Determine the (x, y) coordinate at the center of the cell enclosing the given text.  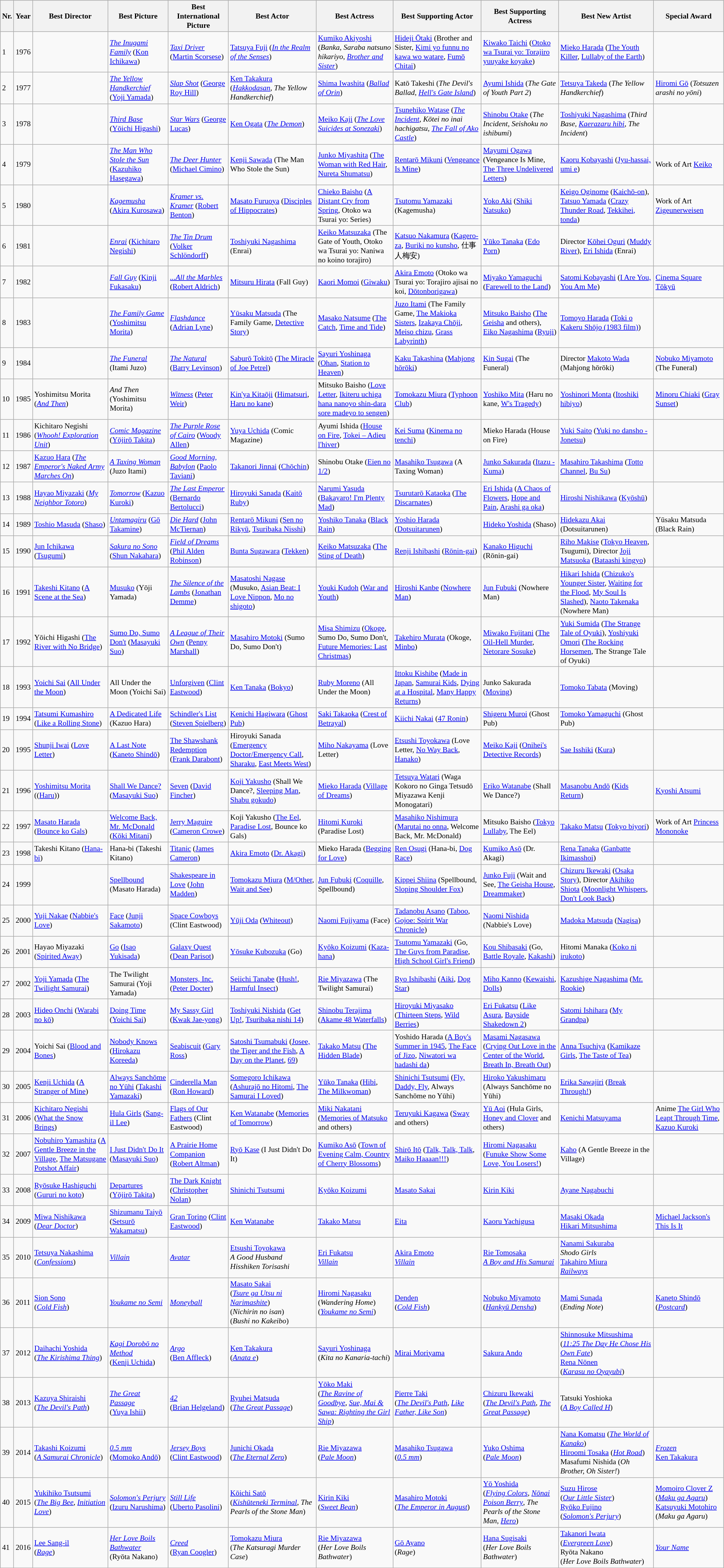
1978 (23, 124)
The Yellow Handkerchief (Yoji Yamada) (138, 88)
Ken Watanabe (272, 1221)
Yoji Yamada (The Twilight Samurai) (70, 983)
1979 (23, 164)
Villain (138, 1257)
Satomi Ishihara (My Grandpa) (606, 1015)
Enrai (Kichitaro Negishi) (138, 245)
Yū Aoi (Hula Girls, Honey and Clover and others) (520, 1118)
Creed(Ryan Coogler) (198, 1548)
18 (7, 687)
A Last Note (Kaneto Shindō) (138, 749)
Masahiro Motoki (The Emperor in August) (437, 1502)
38 (7, 1402)
1993 (23, 687)
Tatsuki Yoshioka (A Boy Called H) (606, 1402)
Hana-bi (Takeshi Kitano) (138, 853)
Masanobu Andō (Kids Return) (606, 790)
Shinobu Terajima (Akame 48 Waterfalls) (355, 1015)
Kyōko Koizumi (355, 1190)
Ryōsuke Hashiguchi (Gururi no koto) (70, 1190)
Mitsuko Baisho (Love Letter, Ikiteru uchiga hana nanoyo shin-dara sore madeyo to sengen) (355, 399)
Takeshi Kitano (Hana-bi) (70, 853)
1992 (23, 642)
Work of Art Keiko (689, 164)
Kou Shibasaki (Go, Battle Royale, Kakashi) (520, 952)
23 (7, 853)
1990 (23, 551)
The Silence of the Lambs (Jonathan Demme) (198, 592)
Naomi Nishida (Nabbie's Love) (520, 921)
Yūsaku Matsuda (Black Rain) (689, 525)
The Shawshank Redemption (Frank Darabont) (198, 749)
1984 (23, 363)
Kenji Uchida (A Stranger of Mine) (70, 1087)
Fall Guy (Kinji Fukasaku) (138, 282)
Kei Suma (Kinema no tenchi) (437, 435)
Misa Shimizu (Okoge, Sumo Do, Sumo Don't, Future Memories: Last Christmas) (355, 642)
Shima Iwashita (Ballad of Orin) (355, 88)
Tadanobu Asano (Taboo, Gojoe: Spirit War Chronicle) (437, 921)
Nana Komatsu (The World of Kanako) Hiroomi Tosaka (Hot Road) Masafumi Nishida (Oh Brother, Oh Sister!) (606, 1453)
Rena Tanaka (Ganbatte Ikimasshoi) (606, 853)
Chieko Baisho (A Distant Cry from Spring, Otoko wa Tsurai yo: Series) (355, 205)
Kagemusha (Akira Kurosawa) (138, 205)
17 (7, 642)
Ken Takakura (Hakkodasan, The Yellow Handkerchief) (272, 88)
Work of Art Zigeunerweisen (689, 205)
2002 (23, 983)
Takanori Iwata(Evergreen Love) Ryōta Nakano(Her Love Boils Bathwater) (606, 1548)
Shirō Itō (Talk, Talk, Talk, Maiko Haaaan!!!) (437, 1154)
Chizuru Ikewaki (Osaka Story), Director Akihiko Shiota (Moonlight Whispers, Don't Look Back) (606, 885)
14 (7, 525)
Takeshi Kitano (A Scene at the Sea) (70, 592)
Takanori Jinnai (Chōchin) (272, 466)
Tatsumi Kumashiro (Like a Rolling Stone) (70, 719)
1998 (23, 853)
Hana Sugisaki(Her Love Boils Bathwater) (520, 1548)
Youkame no Semi (138, 1303)
Masato Sakai (437, 1190)
Takako Matsu (355, 1221)
22 (7, 827)
Kirin Kiki (520, 1190)
Tomoko Yamaguchi (Ghost Pub) (606, 719)
Meiko Kaji (Onihei's Detective Records) (520, 749)
1981 (23, 245)
Renji Ishibashi (Rōnin-gai) (437, 551)
Tsurutarō Kataoka (The Discarnates) (437, 498)
0.5 mm(Momoko Andō) (138, 1453)
Mieko Harada (Begging for Love) (355, 853)
2014 (23, 1453)
Jersey Boys(Clint Eastwood) (198, 1453)
Nobody Knows (Hirokazu Koreeda) (138, 1050)
2 (7, 88)
Rie TomosakaA Boy and His Samurai (520, 1257)
Kaku Takashina (Mahjong hōrōki) (437, 363)
Koji Yakusho (Shall We Dance?, Sleeping Man, Shabu gokudo) (272, 790)
Kagi Dorobō no Method(Kenji Uchida) (138, 1352)
Meiko Kaji (The Love Suicides at Sonezaki) (355, 124)
Best Actor (272, 16)
Kenji Sawada (The Man Who Stole the Sun) (272, 164)
2000 (23, 921)
Hideko Yoshida (Shaso) (520, 525)
Ken Tanaka (Bokyo) (272, 687)
Katsuo Nakamura (Kagero-za, Buriki no kunsho, 仕事人梅安) (437, 245)
Hiroyuki Sanada (Kaitō Ruby) (272, 498)
Satomi Kobayashi (I Are You, You Am Me) (606, 282)
Tetsuya Watari (Waga Kokoro no Ginga Tetsudō Miyazawa Kenji Monogatari) (437, 790)
2006 (23, 1118)
The Deer Hunter (Michael Cimino) (198, 164)
Shall We Dance? (Masayuki Suo) (138, 790)
Jun Ichikawa (Tsugumi) (70, 551)
4 (7, 164)
The Funeral (Itami Juzo) (138, 363)
20 (7, 749)
Schindler's List (Steven Spielberg) (198, 719)
Masato Sakai(Tsure ga Utsu ni Narimashite)(Nichirin no isan)(Bushi no Kakeibo) (272, 1303)
Yuki Saito (Yuki no dansho - Jonetsu) (606, 435)
Kazushige Nagashima (Mr. Rookie) (606, 983)
1997 (23, 827)
Masaki OkadaHikari Mitsushima (606, 1221)
Eita (437, 1221)
Tomorrow (Kazuo Kuroki) (138, 498)
Hiroko Yakushimaru (Always Sanchōme no Yūhi) (520, 1087)
Kyoshi Atsumi (689, 790)
Nobuko Miyamoto(Hankyū Densha) (520, 1303)
Departures (Yōjirō Takita) (138, 1190)
Anna Tsuchiya (Kamikaze Girls, The Taste of Tea) (606, 1050)
2012 (23, 1352)
Masatoshi Nagase (Musuko, Asian Beat: I Love Nippon, Mo no shigoto) (272, 592)
25 (7, 921)
Best Supporting Actress (520, 16)
The Man Who Stole the Sun (Kazuhiko Hasegawa) (138, 164)
Nr. (7, 16)
Kippei Shiina (Spellbound, Sloping Shoulder Fox) (437, 885)
Hitomi Kuroki (Paradise Lost) (355, 827)
Tomokazu Miura (M/Other, Wait and See) (272, 885)
1986 (23, 435)
2001 (23, 952)
Seven (David Fincher) (198, 790)
Juzo Itami (The Family Game, The Makioka Sisters, Izakaya Chōji, Meiso chizu, Grass Labyrinth) (437, 323)
Eri FukatsuVillain (355, 1257)
Takako Matsu (Tokyo biyori) (606, 827)
Keiko Matsuzaka (The Gate of Youth, Otoko wa Tsurai yo: Naniwa no koino torajiro) (355, 245)
Sakura no Sono (Shun Nakahara) (138, 551)
Rie Miyazawa(Her Love Boils Bathwater) (355, 1548)
Sayuri Yoshinaga(Kita no Kanaria-tachi) (355, 1352)
Kumiko Asō (Town of Evening Calm, Country of Cherry Blossoms) (355, 1154)
Yūko Tanaka (Hibi, The Milkwoman) (355, 1087)
The Tin Drum (Volker Schlöndorff) (198, 245)
Yoshimitsu Morita ((Haru)) (70, 790)
Shigeru Muroi (Ghost Pub) (520, 719)
Kaneto Shindō(Postcard) (689, 1303)
Argo(Ben Affleck) (198, 1352)
The Inugami Family (Kon Ichikawa) (138, 52)
Comic Magazine (Yōjirō Takita) (138, 435)
My Sassy Girl (Kwak Jae-yong) (198, 1015)
35 (7, 1257)
Hayao Miyazaki (My Neighbor Totoro) (70, 498)
A League of Their Own (Penny Marshall) (198, 642)
Mirai Moriyama (437, 1352)
Satoshi Tsumabuki (Josee, the Tiger and the Fish, A Day on the Planet, 69) (272, 1050)
Hiromi Nagasaku(Wandering Home)(Youkame no Semi) (355, 1303)
Masato Harada (Bounce ko Gals) (70, 827)
Musuko (Yōji Yamada) (138, 592)
Kiichi Nakai (47 Ronin) (437, 719)
Yoshio Harada (Dotsuitarunen) (437, 525)
1995 (23, 749)
Face (Junji Sakamoto) (138, 921)
Madoka Matsuda (Nagisa) (606, 921)
Yuko Oshima (Pale Moon) (520, 1453)
Michael Jackson's This Is It (689, 1221)
Mayumi Ogawa (Vengeance Is Mine, The Three Undelivered Letters) (520, 164)
15 (7, 551)
Yō Yoshida (Flying Colors, Nōnai Poison Berry, The Pearls of the Stone Man, Hero) (520, 1502)
Third Base (Yōichi Higashi) (138, 124)
Director Makoto Wada (Mahjong hōrōki) (606, 363)
Ken Ogata (The Demon) (272, 124)
Toshiyuki Nishida (Get Up!, Tsuribaka nishi 14) (272, 1015)
Kaori Momoi (Giwaku) (355, 282)
Katō Takeshi (The Devil's Ballad, Hell's Gate Island) (437, 88)
Masahiro Motoki (Sumo Do, Sumo Don't) (272, 642)
Avatar (198, 1257)
1980 (23, 205)
Bunta Sugawara (Tekken) (272, 551)
Galaxy Quest (Dean Parisot) (198, 952)
Year (23, 16)
Kazuo Hara (The Emperor's Naked Army Marches On) (70, 466)
Ken Watanabe (Memories of Tomorrow) (272, 1118)
Solomon's Perjury(Izuru Narushima) (138, 1502)
41 (7, 1548)
Takashi Koizumi(A Samurai Chronicle) (70, 1453)
Ryō Kase (I Just Didn't Do It) (272, 1154)
Keiko Matsuzaka (The Sting of Death) (355, 551)
Naomi Fujiyama (Face) (355, 921)
A Dedicated Life (Kazuo Hara) (138, 719)
Junichi Okada(The Eternal Zero) (272, 1453)
Best Supporting Actor (437, 16)
Shakespeare in Love (John Madden) (198, 885)
Best International Picture (198, 16)
Rie Miyazawa (The Twilight Samurai) (355, 983)
Narumi Yasuda (Bakayaro! I'm Plenty Mad) (355, 498)
Akira Emoto (Otoko wa Tsurai yo: Torajiro ajisai no koi, Dōtonborigawa) (437, 282)
Shizumanu Taiyō (Setsurō Wakamatsu) (138, 1221)
The Family Game (Yoshimitsu Morita) (138, 323)
Hula Girls (Sang-il Lee) (138, 1118)
Daihachi Yoshida(The Kirishima Thing) (70, 1352)
Shinichi Tsutsumi (Fly, Daddy, Fly, Always Sanchōme no Yūhi) (437, 1087)
Junko Sakurada (Moving) (520, 687)
Masahiko Nishimura (Marutai no onna, Welcome Back, Mr. McDonald) (437, 827)
Hideo Onchi (Warabi no kō) (70, 1015)
Miho Kanno (Kewaishi, Dolls) (520, 983)
Suzu Hirose (Our Little Sister) Ryōko Fujino (Solomon's Perjury) (606, 1502)
Yoshimitsu Morita (And Then) (70, 399)
Kyōko Koizumi (Kaza-hana) (355, 952)
2007 (23, 1154)
Yuya Uchida (Comic Magazine) (272, 435)
Go (Isao Yukisada) (138, 952)
Riho Makise (Tokyo Heaven, Tsugumi), Director Joji Matsuoka (Bataashi kingyo) (606, 551)
6 (7, 245)
16 (7, 592)
9 (7, 363)
Kin Sugai (The Funeral) (520, 363)
42(Brian Helgeland) (198, 1402)
1 (7, 52)
Always Sanchōme no Yūhi (Takashi Yamazaki) (138, 1087)
1977 (23, 88)
Junko Sakurada (Itazu - Kuma) (520, 466)
Yūsaku Matsuda (The Family Game, Detective Story) (272, 323)
Shinnosuke Mitsushima(11:25 The Day He Chose His Own Fate)Rena Nōnen(Karasu no Oyayubi) (606, 1352)
Nanami SakurabaShodo GirlsTakahiro MiuraRailways (606, 1257)
Star Wars (George Lucas) (198, 124)
Eri Ishida (A Chaos of Flowers, Hope and Pain, Arashi ga oka) (520, 498)
Ayane Nagabuchi (606, 1190)
Miyako Yamaguchi (Farewell to the Land) (520, 282)
1996 (23, 790)
Best Picture (138, 16)
Shinobu Otake (The Incident, Seishoku no ishibumi) (520, 124)
Flashdance (Adrian Lyne) (198, 323)
Yūko Tanaka (Edo Porn) (520, 245)
Mieko Harada (Village of Dreams) (355, 790)
Rie Miyazawa(Pale Moon) (355, 1453)
Unforgiven (Clint Eastwood) (198, 687)
5 (7, 205)
2008 (23, 1190)
Field of Dreams (Phil Alden Robinson) (198, 551)
Tetsuya Nakashima(Confessions) (70, 1257)
Hiroyuki Sanada (Emergency Doctor/Emergency Call, Sharaku, East Meets West) (272, 749)
Tatsuya Fuji (In the Realm of the Senses) (272, 52)
Toshio Masuda (Shaso) (70, 525)
FrozenKen Takakura (689, 1453)
Sumo Do, Sumo Don't (Masayuki Suo) (138, 642)
Minoru Chiaki (Gray Sunset) (689, 399)
Hiroshi Kanbe (Nowhere Man) (437, 592)
Welcome Back, Mr. McDonald (Kōki Mitani) (138, 827)
Mitsuko Baisho (The Geisha and others), Eiko Nagashima (Ryuji) (520, 323)
Yuki Sumida (The Strange Tale of Oyuki), Yoshiyuki Omori (The Rocking Horsemen, The Strange Tale of Oyuki) (606, 642)
Akira EmotoVillain (437, 1257)
2003 (23, 1015)
Mitsuru Hirata (Fall Guy) (272, 282)
Toshiyuki Nagashima (Third Base, Kaerazaru hibi, The Incident) (606, 124)
Untamagiru (Gō Takamine) (138, 525)
Kin'ya Kitaōji (Himatsuri, Haru no kane) (272, 399)
Hiroshi Nishikawa (Kyōshū) (606, 498)
1994 (23, 719)
Masahiro Takashima (Totto Channel, Bu Su) (606, 466)
Yoichi Sai (All Under the Moon) (70, 687)
Best Actress (355, 16)
11 (7, 435)
Ruby Moreno (All Under the Moon) (355, 687)
Ayumi Ishida (House on Fire, Tokei – Adieu l'hiver) (355, 435)
Sae Isshiki (Kura) (606, 749)
The Great Passage(Yuya Ishii) (138, 1402)
Hikari Ishida (Chizuko's Younger Sister, Waiting for the Flood, My Soul Is Slashed), Naoto Takenaka (Nowhere Man) (606, 592)
Jun Fubuki (Coquille, Spellbound) (355, 885)
Yoshinori Monta (Itoshiki hibiyo) (606, 399)
Shinobu Otake (Eien no 1/2) (355, 466)
Kichitaro Negishi (What the Snow Brings) (70, 1118)
Hitomi Manaka (Koko ni irukoto) (606, 952)
40 (7, 1502)
1976 (23, 52)
Moneyball (198, 1303)
Tomoko Tabata (Moving) (606, 687)
3 (7, 124)
21 (7, 790)
1982 (23, 282)
Ryuhei Matsuda(The Great Passage) (272, 1402)
Cinderella Man (Ron Howard) (198, 1087)
Ryo Ishibashi (Aiki, Dog Star) (437, 983)
The Dark Knight (Christopher Nolan) (198, 1190)
Kumiko Akiyoshi (Banka, Saraba natsuno hikariyo, Brother and Sister) (355, 52)
Saburō Tokitō (The Miracle of Joe Petrel) (272, 363)
Masahiko Tsugawa (A Taxing Woman) (437, 466)
Spellbound (Masato Harada) (138, 885)
1983 (23, 323)
Lee Sang-il(Rage) (70, 1548)
10 (7, 399)
Masato Furuoya (Disciples of Hippocrates) (272, 205)
Junko Fuji (Wait and See, The Geisha House, Dreammaker) (520, 885)
Kōichi Satō(Kishūteneki Terminal, The Pearls of the Stone Man) (272, 1502)
2015 (23, 1502)
Mitsuko Baisho (Tokyo Lullaby, The Eel) (520, 827)
27 (7, 983)
Mieko Harada (House on Fire) (520, 435)
I Just Didn't Do It (Masayuki Suo) (138, 1154)
Rentarō Mikuni (Vengeance Is Mine) (437, 164)
Best New Artist (606, 16)
Nobuhiro Yamashita (A Gentle Breeze in the Village, The Matsugane Potshot Affair) (70, 1154)
Cinema Square Tōkyū (689, 282)
Tetsuya Takeda (The Yellow Handkerchief) (606, 88)
Still Life(Uberto Pasolini) (198, 1502)
A Taxing Woman (Juzo Itami) (138, 466)
Miwa Nishikawa(Dear Doctor) (70, 1221)
Doing Time (Yoichi Sai) (138, 1015)
Takako Matsu (The Hidden Blade) (355, 1050)
29 (7, 1050)
Ayumi Ishida (The Gate of Youth Part 2) (520, 88)
Rentarō Mikuni (Sen no Rikyū, Tsuribaka Nisshi) (272, 525)
34 (7, 1221)
Yukihiko Tsutsumi(The Big Bee, Initiation Love) (70, 1502)
Tsunehiko Watase (The Incident, Kōtei no inai hachigatsu, The Fall of Ako Castle) (437, 124)
Masahiko Tsugawa (0.5 mm) (437, 1453)
Yoichi Sai (Blood and Bones) (70, 1050)
...All the Marbles (Robert Aldrich) (198, 282)
Erika Sawajiri (Break Through!) (606, 1087)
19 (7, 719)
Kaoru Yachigusa (520, 1221)
Yōsuke Kubozuka (Go) (272, 952)
Ken Takakura(Anata e) (272, 1352)
Somegoro Ichikawa (Ashurajō no Hitomi, The Samurai I Loved) (272, 1087)
A Prairie Home Companion (Robert Altman) (198, 1154)
Kaoru Kobayashi (Jyu-hassai, umi e) (606, 164)
Hayao Miyazaki (Spirited Away) (70, 952)
Yoko Aki (Shiki Natsuko) (520, 205)
Etsushi ToyokawaA Good HusbandHisshiken Torisashi (272, 1257)
Teruyuki Kagawa (Sway and others) (437, 1118)
Sakura Ando (520, 1352)
2011 (23, 1303)
Jerry Maguire (Cameron Crowe) (198, 827)
28 (7, 1015)
Kaho (A Gentle Breeze in the Village) (606, 1154)
Die Hard (John McTiernan) (198, 525)
2005 (23, 1087)
Hiromi Nagasaku (Funuke Show Some Love, You Losers!) (520, 1154)
24 (7, 885)
Kichitaro Negishi (Whooh! Exploration Unit) (70, 435)
Koji Yakusho (The Eel, Paradise Lost, Bounce ko Gals) (272, 827)
Eri Fukatsu (Like Asura, Bayside Shakedown 2) (520, 1015)
Kenichi Hagiwara (Ghost Pub) (272, 719)
Tomokazu Miura (Typhoon Club) (437, 399)
Monsters, Inc. (Peter Docter) (198, 983)
Miwako Fujitani (The Oil-Hell Murder, Netorare Sosuke) (520, 642)
1987 (23, 466)
Etsushi Toyokawa (Love Letter, No Way Back, Hanako) (437, 749)
Tomokazu Miura(The Katsuragi Murder Case) (272, 1548)
13 (7, 498)
12 (7, 466)
Space Cowboys (Clint Eastwood) (198, 921)
Seiichi Tanabe (Hush!, Harmful Insect) (272, 983)
Your Name (689, 1548)
Yoshido Harada (A Boy's Summer in 1945, The Face of Jizo, Niwatori wa hadashi da) (437, 1050)
Yuji Nakae (Nabbie's Love) (70, 921)
Hideji Ōtaki (Brother and Sister, Kimi yo funnu no kawa wo watare, Fumō Chitai) (437, 52)
2009 (23, 1221)
The Twilight Samurai (Yoji Yamada) (138, 983)
Gō Ayano(Rage) (437, 1548)
1999 (23, 885)
Work of Art Princess Mononoke (689, 827)
1985 (23, 399)
Youki Kudoh (War and Youth) (355, 592)
Good Morning, Babylon (Paolo Taviani) (198, 466)
26 (7, 952)
Tsutomu Yamazaki (Kagemusha) (437, 205)
Kazuya Shiraishi(The Devil's Path) (70, 1402)
Chizuru Ikewaki (The Devil's Path, The Great Passage) (520, 1402)
2004 (23, 1050)
39 (7, 1453)
Akira Emoto (Dr. Akagi) (272, 853)
All Under the Moon (Yoichi Sai) (138, 687)
37 (7, 1352)
Shunji Iwai (Love Letter) (70, 749)
2016 (23, 1548)
Takehiro Murata (Okoge, Minbo) (437, 642)
33 (7, 1190)
7 (7, 282)
2013 (23, 1402)
1991 (23, 592)
Denden(Cold Fish) (437, 1303)
Nobuko Miyamoto (The Funeral) (689, 363)
Her Love Boils Bathwater(Ryōta Nakano) (138, 1548)
Tomoyo Harada (Toki o Kakeru Shōjo (1983 film)) (606, 323)
Flags of Our Fathers (Clint Eastwood) (198, 1118)
Keigo Oginome (Kaichō-on), Tatsuo Yamada (Crazy Thunder Road, Tekkihei, tonda) (606, 205)
Special Award (689, 16)
Titanic (James Cameron) (198, 853)
Saki Takaoka (Crest of Betrayal) (355, 719)
31 (7, 1118)
32 (7, 1154)
Yōichi Higashi (The River with No Bridge) (70, 642)
Tsutomu Yamazaki (Go, The Guys from Paradise, High School Girl's Friend) (437, 952)
Kirin Kiki(Sweet Bean) (355, 1502)
Mieko Harada (The Youth Killer, Lullaby of the Earth) (606, 52)
1988 (23, 498)
Toshiyuki Nagashima (Enrai) (272, 245)
Miho Nakayama (Love Letter) (355, 749)
Shinichi Tsutsumi (272, 1190)
Mami Sunada(Ending Note) (606, 1303)
Anime The Girl Who Leapt Through Time, Kazuo Kuroki (689, 1118)
Taxi Driver (Martin Scorsese) (198, 52)
Ren Osugi (Hana-bi, Dog Race) (437, 853)
Miki Nakatani (Memories of Matsuko and others) (355, 1118)
The Last Emperor (Bernardo Bertolucci) (198, 498)
30 (7, 1087)
Best Director (70, 16)
Yūji Oda (Whiteout) (272, 921)
Kanako Higuchi (Rōnin-gai) (520, 551)
The Natural (Barry Levinson) (198, 363)
Hiromi Gō (Totsuzen arashi no yōni) (689, 88)
Kumiko Asō (Dr. Akagi) (520, 853)
The Purple Rose of Cairo (Woody Allen) (198, 435)
Yōko Maki(The Ravine of Goodbye, Sue, Mai & Sawa: Righting the Girl Ship) (355, 1402)
Seabiscuit (Gary Ross) (198, 1050)
Hidekazu Akai (Dotsuitarunen) (606, 525)
Kenichi Matsuyama (606, 1118)
Sion Sono(Cold Fish) (70, 1303)
Witness (Peter Weir) (198, 399)
Hiroyuki Miyasako (Thirteen Steps, Wild Berries) (437, 1015)
Ittoku Kishibe (Made in Japan, Samurai Kids, Dying at a Hospital, Many Happy Returns) (437, 687)
36 (7, 1303)
Yoshiko Mita (Haru no kane, W's Tragedy) (520, 399)
Jun Fubuki (Nowhere Man) (520, 592)
Gran Torino (Clint Eastwood) (198, 1221)
Slap Shot (George Roy Hill) (198, 88)
8 (7, 323)
1989 (23, 525)
Director Kōhei Oguri (Muddy River), Eri Ishida (Enrai) (606, 245)
Junko Miyashita (The Woman with Red Hair, Nureta Shumatsu) (355, 164)
Kramer vs. Kramer (Robert Benton) (198, 205)
And Then (Yoshimitsu Morita) (138, 399)
Masami Nagasawa (Crying Out Love in the Center of the World, Breath In, Breath Out) (520, 1050)
Kiwako Taichi (Otoko wa Tsurai yo: Torajiro yuuyake koyake) (520, 52)
Momoiro Clover Z (Maku ga Agaru)Katsuyuki Motohiro (Maku ga Agaru) (689, 1502)
Sayuri Yoshinaga (Ohan, Station to Heaven) (355, 363)
Pierre Taki (The Devil's Path, Like Father, Like Son) (437, 1402)
Eriko Watanabe (Shall We Dance?) (520, 790)
Yoshiko Tanaka (Black Rain) (355, 525)
2010 (23, 1257)
Masako Natsume (The Catch, Time and Tide) (355, 323)
